For the text-containing cell, return its midpoint in (x, y) coordinate format. 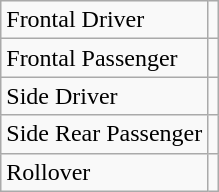
Side Rear Passenger (104, 134)
Frontal Driver (104, 20)
Rollover (104, 172)
Frontal Passenger (104, 58)
Side Driver (104, 96)
